Return [x, y] of the center of cell containing provided text 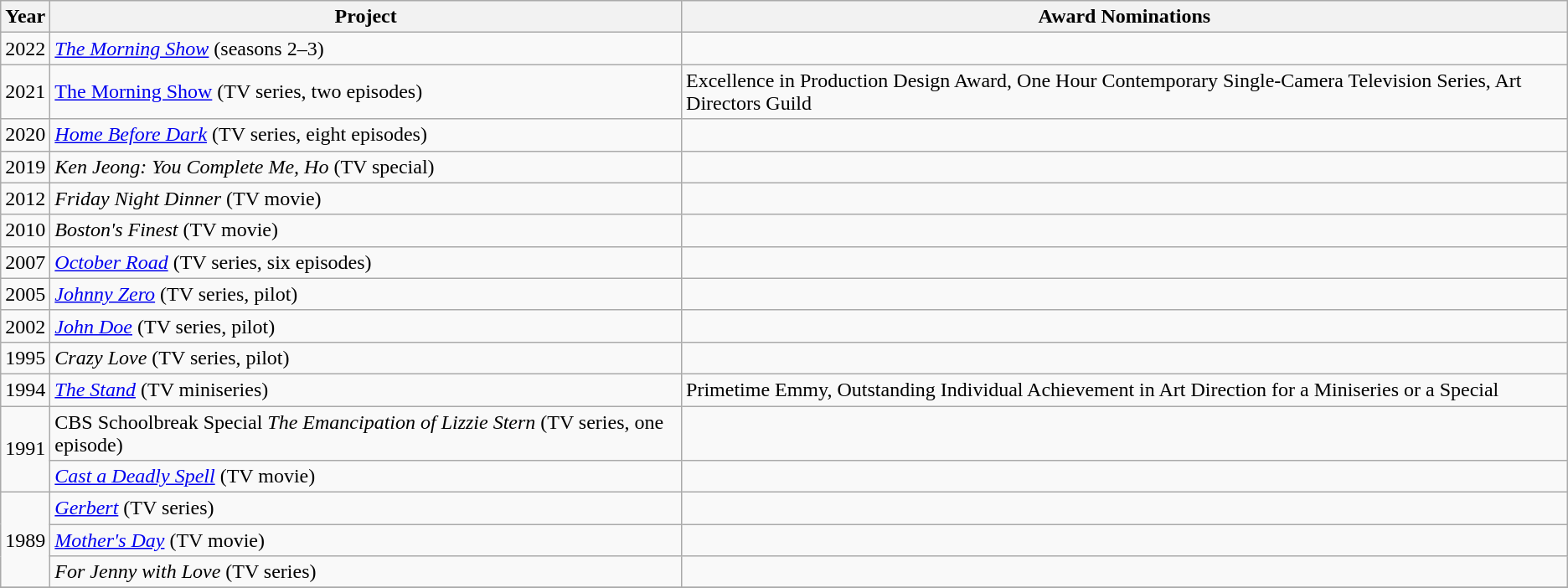
2022 [25, 49]
1991 [25, 449]
Award Nominations [1125, 17]
2005 [25, 294]
For Jenny with Love (TV series) [366, 572]
Mother's Day (TV movie) [366, 540]
2012 [25, 199]
CBS Schoolbreak Special The Emancipation of Lizzie Stern (TV series, one episode) [366, 432]
Boston's Finest (TV movie) [366, 230]
Home Before Dark (TV series, eight episodes) [366, 135]
2010 [25, 230]
Johnny Zero (TV series, pilot) [366, 294]
The Stand (TV miniseries) [366, 389]
The Morning Show (TV series, two episodes) [366, 92]
The Morning Show (seasons 2–3) [366, 49]
2021 [25, 92]
2019 [25, 167]
October Road (TV series, six episodes) [366, 262]
2020 [25, 135]
1994 [25, 389]
Year [25, 17]
1989 [25, 540]
Project [366, 17]
John Doe (TV series, pilot) [366, 326]
Friday Night Dinner (TV movie) [366, 199]
Excellence in Production Design Award, One Hour Contemporary Single-Camera Television Series, Art Directors Guild [1125, 92]
Cast a Deadly Spell (TV movie) [366, 477]
Ken Jeong: You Complete Me, Ho (TV special) [366, 167]
Gerbert (TV series) [366, 508]
Primetime Emmy, Outstanding Individual Achievement in Art Direction for a Miniseries or a Special [1125, 389]
1995 [25, 358]
Crazy Love (TV series, pilot) [366, 358]
2002 [25, 326]
2007 [25, 262]
